Pinpoint the cell where the given text exists, returning its (X, Y) midpoint coordinate. 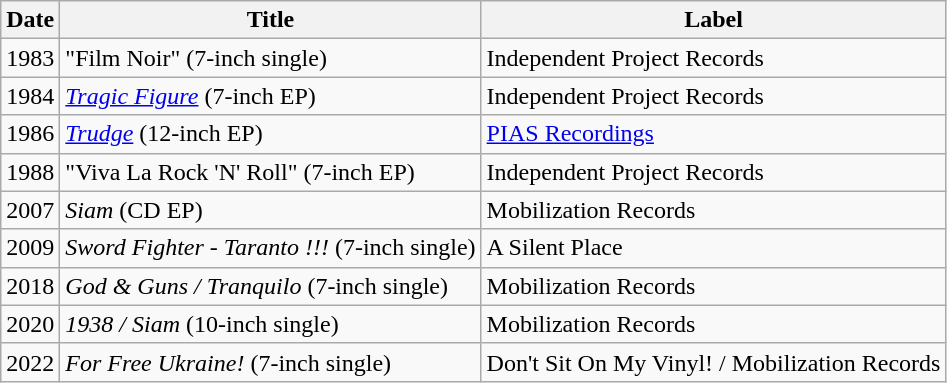
PIAS Recordings (714, 134)
Title (270, 20)
1938 / Siam (10-inch single) (270, 324)
Don't Sit On My Vinyl! / Mobilization Records (714, 362)
A Silent Place (714, 248)
For Free Ukraine! (7-inch single) (270, 362)
Tragic Figure (7-inch EP) (270, 96)
"Viva La Rock 'N' Roll" (7-inch EP) (270, 172)
2022 (30, 362)
Trudge (12-inch EP) (270, 134)
God & Guns / Tranquilo (7-inch single) (270, 286)
Date (30, 20)
2020 (30, 324)
Siam (CD EP) (270, 210)
1983 (30, 58)
1986 (30, 134)
Sword Fighter - Taranto !!! (7-inch single) (270, 248)
1988 (30, 172)
"Film Noir" (7-inch single) (270, 58)
1984 (30, 96)
2018 (30, 286)
2009 (30, 248)
2007 (30, 210)
Label (714, 20)
